Detect which cell encompasses the target text, then output its [x, y] center coordinate. 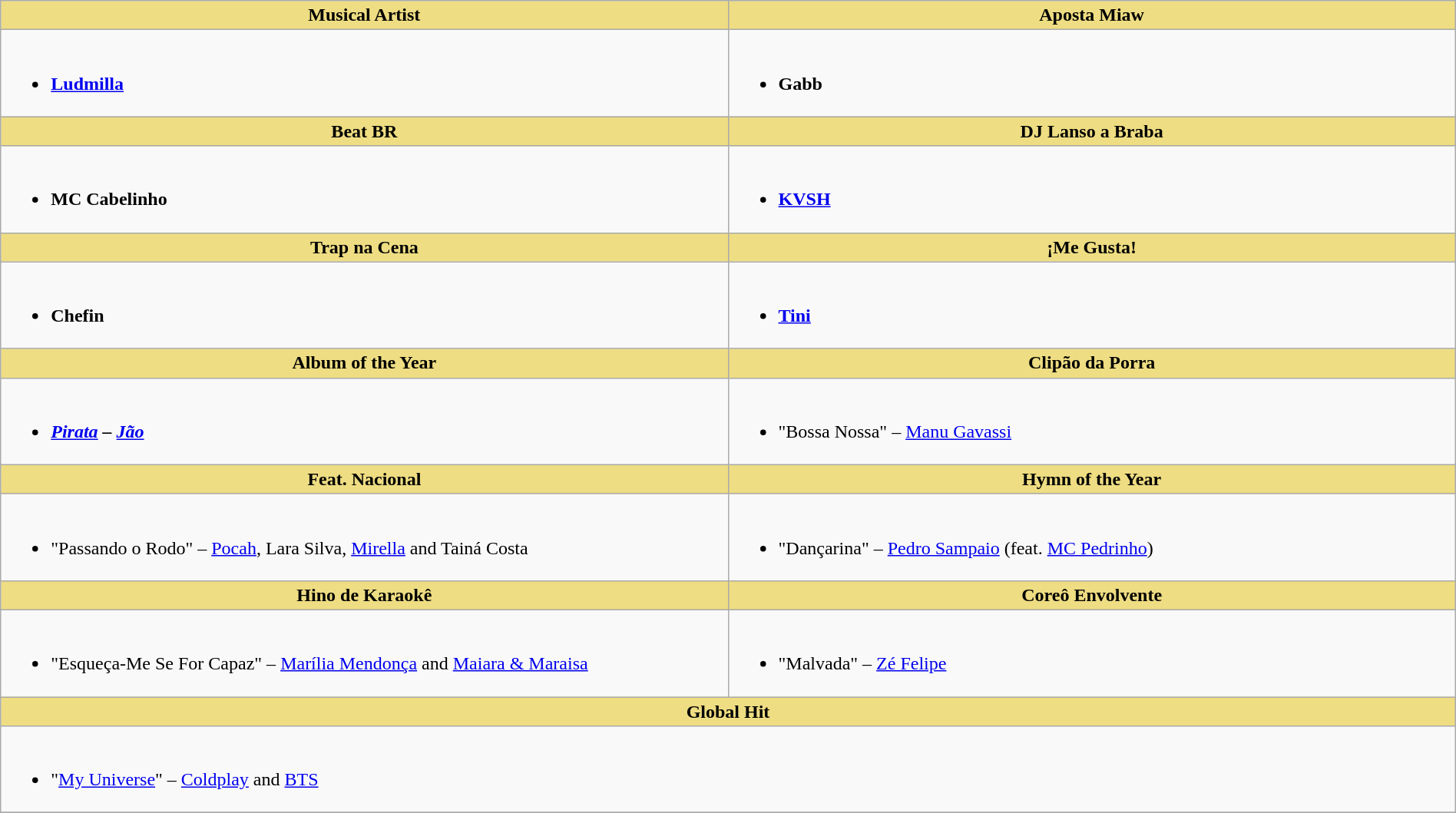
Album of the Year [364, 363]
Gabb [1092, 74]
Pirata – Jão [364, 421]
"Bossa Nossa" – Manu Gavassi [1092, 421]
Beat BR [364, 131]
Tini [1092, 306]
"Dançarina" – Pedro Sampaio (feat. MC Pedrinho) [1092, 537]
Musical Artist [364, 15]
"Malvada" – Zé Felipe [1092, 653]
Aposta Miaw [1092, 15]
Ludmilla [364, 74]
DJ Lanso a Braba [1092, 131]
Global Hit [728, 712]
MC Cabelinho [364, 189]
"Esqueça-Me Se For Capaz" – Marília Mendonça and Maiara & Maraisa [364, 653]
Hino de Karaokê [364, 595]
Hymn of the Year [1092, 479]
KVSH [1092, 189]
"My Universe" – Coldplay and BTS [728, 769]
Coreô Envolvente [1092, 595]
"Passando o Rodo" – Pocah, Lara Silva, Mirella and Tainá Costa [364, 537]
Feat. Nacional [364, 479]
¡Me Gusta! [1092, 247]
Chefin [364, 306]
Clipão da Porra [1092, 363]
Trap na Cena [364, 247]
